Detect which cell encompasses the target text, then output its (X, Y) center coordinate. 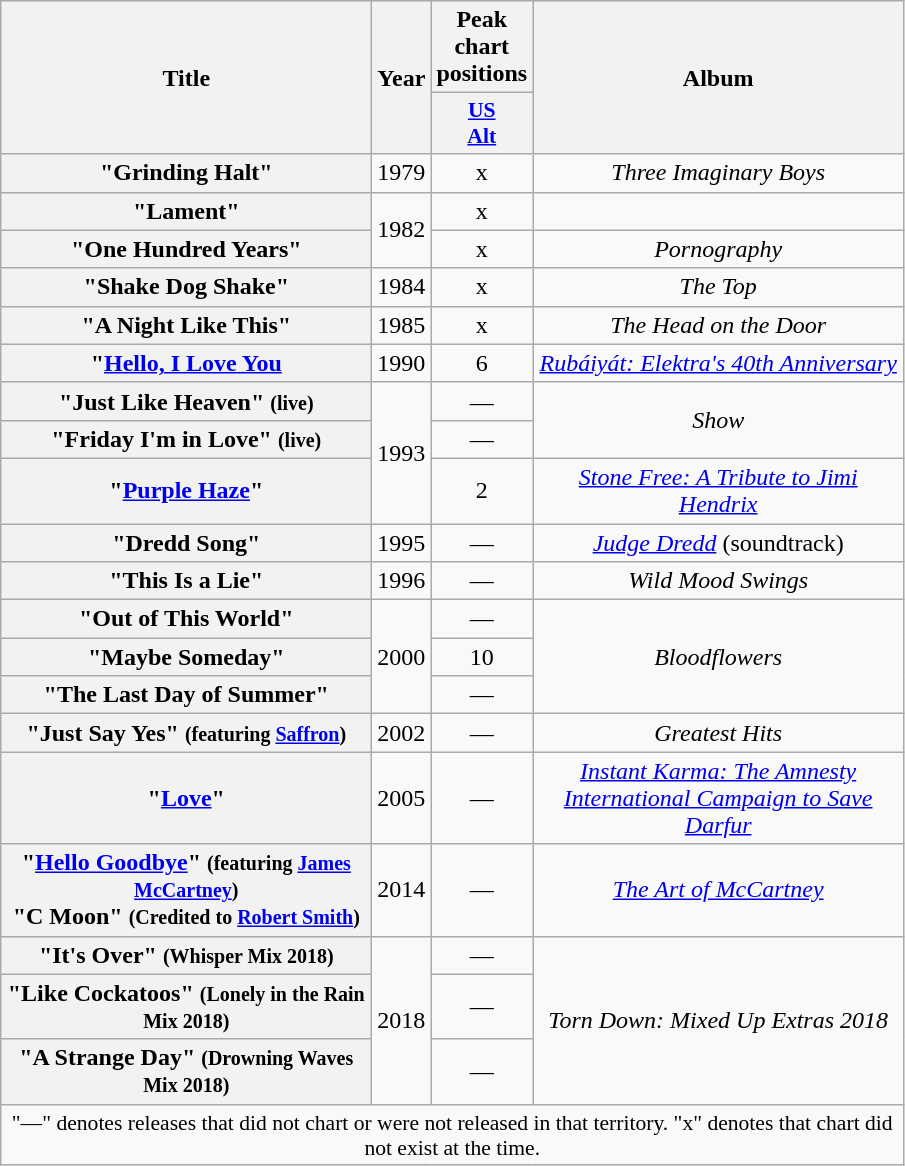
2018 (402, 1020)
1993 (402, 452)
"Grinding Halt" (186, 173)
Torn Down: Mixed Up Extras 2018 (718, 1020)
USAlt (482, 124)
"A Strange Day" (Drowning Waves Mix 2018) (186, 1072)
1984 (402, 287)
"Shake Dog Shake" (186, 287)
"—" denotes releases that did not chart or were not released in that territory. "x" denotes that chart did not exist at the time. (452, 1134)
2005 (402, 798)
"One Hundred Years" (186, 249)
Greatest Hits (718, 733)
1995 (402, 543)
"This Is a Lie" (186, 581)
1979 (402, 173)
"Just Say Yes" (featuring Saffron) (186, 733)
"Hello Goodbye" (featuring James McCartney)"C Moon" (Credited to Robert Smith) (186, 890)
Instant Karma: The Amnesty International Campaign to Save Darfur (718, 798)
Show (718, 420)
Rubáiyát: Elektra's 40th Anniversary (718, 363)
1996 (402, 581)
"The Last Day of Summer" (186, 695)
"Friday I'm in Love" (live) (186, 439)
Bloodflowers (718, 657)
Judge Dredd (soundtrack) (718, 543)
"Love" (186, 798)
Wild Mood Swings (718, 581)
"Just Like Heaven" (live) (186, 401)
"Maybe Someday" (186, 657)
1985 (402, 325)
1982 (402, 230)
2014 (402, 890)
2002 (402, 733)
10 (482, 657)
"A Night Like This" (186, 325)
The Art of McCartney (718, 890)
"Lament" (186, 211)
Stone Free: A Tribute to Jimi Hendrix (718, 490)
Year (402, 78)
The Top (718, 287)
Peak chart positions (482, 47)
"Purple Haze" (186, 490)
2000 (402, 657)
6 (482, 363)
"Like Cockatoos" (Lonely in the Rain Mix 2018) (186, 1006)
Three Imaginary Boys (718, 173)
1990 (402, 363)
The Head on the Door (718, 325)
"Dredd Song" (186, 543)
"Out of This World" (186, 619)
"It's Over" (Whisper Mix 2018) (186, 955)
Pornography (718, 249)
Title (186, 78)
2 (482, 490)
Album (718, 78)
"Hello, I Love You (186, 363)
